Provide the [x, y] coordinate of the cell's center where the given text is located.  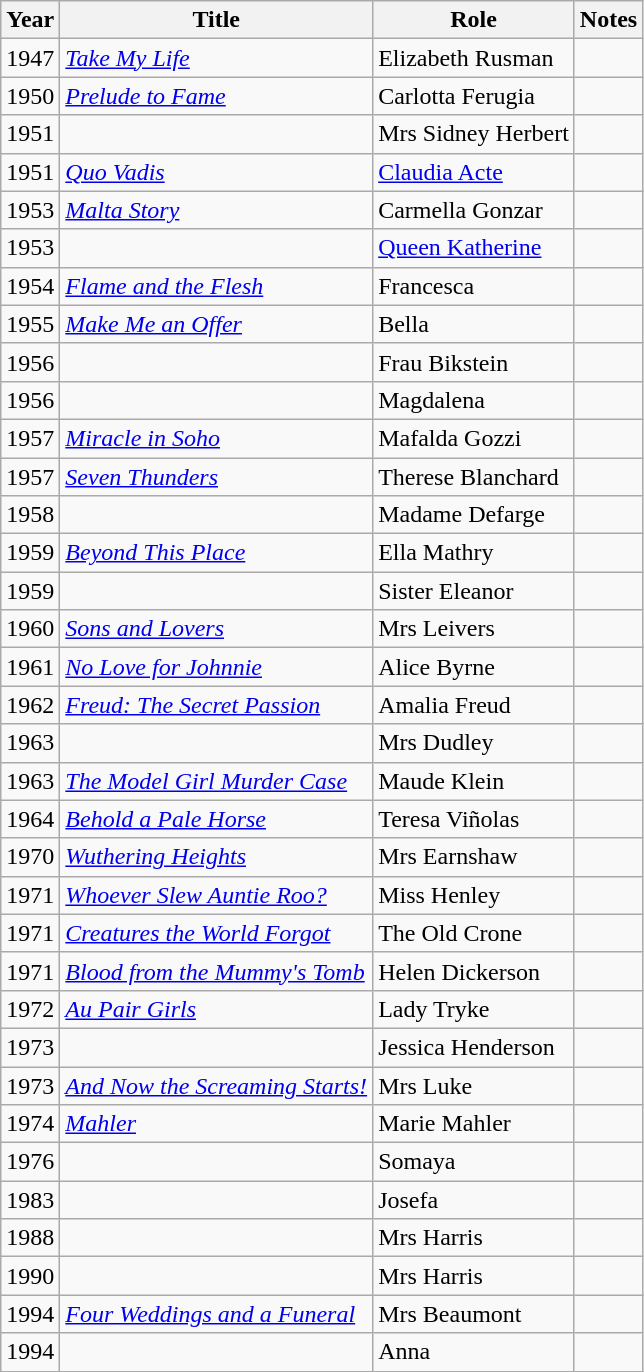
Somaya [474, 1162]
Elizabeth Rusman [474, 58]
Title [216, 20]
Therese Blanchard [474, 477]
Mrs Sidney Herbert [474, 134]
Make Me an Offer [216, 324]
Mrs Luke [474, 1085]
1958 [30, 515]
1976 [30, 1162]
Miracle in Soho [216, 438]
Mrs Earnshaw [474, 857]
Au Pair Girls [216, 1009]
1970 [30, 857]
Maude Klein [474, 781]
Magdalena [474, 400]
Madame Defarge [474, 515]
Lady Tryke [474, 1009]
Carlotta Ferugia [474, 96]
1964 [30, 819]
No Love for Johnnie [216, 667]
Anna [474, 1352]
1990 [30, 1276]
Alice Byrne [474, 667]
1950 [30, 96]
Wuthering Heights [216, 857]
Ella Mathry [474, 553]
The Model Girl Murder Case [216, 781]
Mrs Beaumont [474, 1314]
Whoever Slew Auntie Roo? [216, 895]
Francesca [474, 286]
Take My Life [216, 58]
Mafalda Gozzi [474, 438]
Mahler [216, 1124]
Mrs Leivers [474, 629]
Malta Story [216, 210]
The Old Crone [474, 933]
Amalia Freud [474, 705]
Behold a Pale Horse [216, 819]
Josefa [474, 1200]
Sister Eleanor [474, 591]
Flame and the Flesh [216, 286]
1947 [30, 58]
Frau Bikstein [474, 362]
1974 [30, 1124]
Role [474, 20]
Carmella Gonzar [474, 210]
1961 [30, 667]
1960 [30, 629]
1972 [30, 1009]
Notes [608, 20]
1955 [30, 324]
Mrs Dudley [474, 743]
Jessica Henderson [474, 1047]
Bella [474, 324]
1988 [30, 1238]
Prelude to Fame [216, 96]
Queen Katherine [474, 248]
1954 [30, 286]
Claudia Acte [474, 172]
And Now the Screaming Starts! [216, 1085]
1962 [30, 705]
Freud: The Secret Passion [216, 705]
Year [30, 20]
Helen Dickerson [474, 971]
Sons and Lovers [216, 629]
Creatures the World Forgot [216, 933]
Blood from the Mummy's Tomb [216, 971]
Marie Mahler [474, 1124]
Four Weddings and a Funeral [216, 1314]
Miss Henley [474, 895]
Quo Vadis [216, 172]
Teresa Viñolas [474, 819]
1983 [30, 1200]
Beyond This Place [216, 553]
Seven Thunders [216, 477]
